Capture the cell that displays the provided text and extract its (x, y) central coordinate. 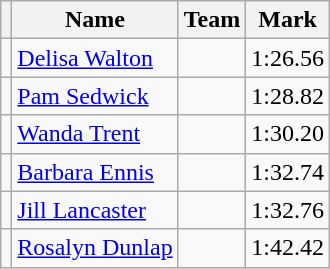
Mark (288, 20)
1:32.76 (288, 210)
Pam Sedwick (95, 96)
Barbara Ennis (95, 172)
1:28.82 (288, 96)
1:26.56 (288, 58)
1:42.42 (288, 248)
Delisa Walton (95, 58)
Name (95, 20)
Rosalyn Dunlap (95, 248)
Jill Lancaster (95, 210)
1:32.74 (288, 172)
1:30.20 (288, 134)
Team (212, 20)
Wanda Trent (95, 134)
